Search for the cell housing the specified text and yield its [x, y] center coordinate. 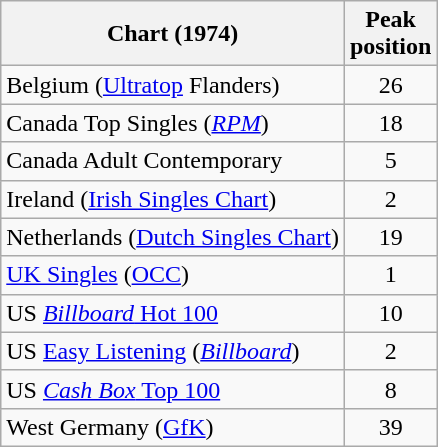
US Cash Box Top 100 [173, 389]
26 [390, 85]
5 [390, 161]
Ireland (Irish Singles Chart) [173, 199]
Canada Adult Contemporary [173, 161]
US Easy Listening (Billboard) [173, 351]
Chart (1974) [173, 34]
Canada Top Singles (RPM) [173, 123]
Belgium (Ultratop Flanders) [173, 85]
1 [390, 275]
UK Singles (OCC) [173, 275]
18 [390, 123]
39 [390, 427]
8 [390, 389]
19 [390, 237]
10 [390, 313]
West Germany (GfK) [173, 427]
US Billboard Hot 100 [173, 313]
Peakposition [390, 34]
Netherlands (Dutch Singles Chart) [173, 237]
